Capture the cell that displays the provided text and extract its (x, y) central coordinate. 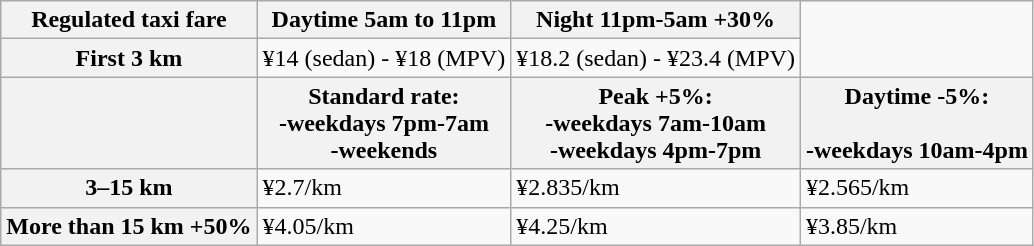
Daytime 5am to 11pm (384, 20)
First 3 km (129, 58)
¥4.25/km (656, 226)
¥2.835/km (656, 188)
Daytime -5%: -weekdays 10am-4pm (916, 123)
¥18.2 (sedan) - ¥23.4 (MPV) (656, 58)
¥2.7/km (384, 188)
Peak +5%: -weekdays 7am-10am -weekdays 4pm-7pm (656, 123)
More than 15 km +50% (129, 226)
Night 11pm-5am +30% (656, 20)
¥14 (sedan) - ¥18 (MPV) (384, 58)
¥2.565/km (916, 188)
Regulated taxi fare (129, 20)
¥4.05/km (384, 226)
¥3.85/km (916, 226)
3–15 km (129, 188)
Standard rate: -weekdays 7pm-7am -weekends (384, 123)
